Pinpoint the cell where the given text exists, returning its (X, Y) midpoint coordinate. 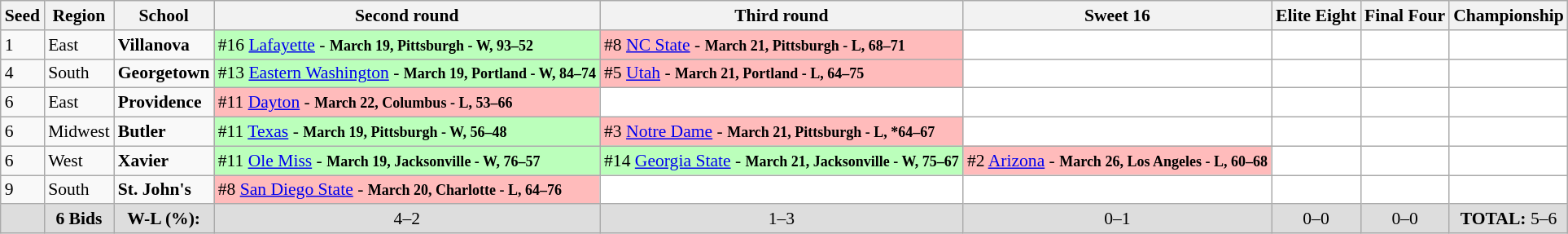
#13 Eastern Washington - March 19, Portland - W, 84–74 (407, 73)
Third round (782, 15)
W-L (%): (164, 219)
Final Four (1405, 15)
Second round (407, 15)
Providence (164, 103)
TOTAL: 5–6 (1509, 219)
Region (79, 15)
#11 Ole Miss - March 19, Jacksonville - W, 76–57 (407, 161)
Sweet 16 (1117, 15)
Midwest (79, 132)
#11 Dayton - March 22, Columbus - L, 53–66 (407, 103)
1–3 (782, 219)
1 (23, 45)
Georgetown (164, 73)
West (79, 161)
4 (23, 73)
#8 San Diego State - March 20, Charlotte - L, 64–76 (407, 190)
Seed (23, 15)
Elite Eight (1316, 15)
6 Bids (79, 219)
#16 Lafayette - March 19, Pittsburgh - W, 93–52 (407, 45)
4–2 (407, 219)
School (164, 15)
#3 Notre Dame - March 21, Pittsburgh - L, *64–67 (782, 132)
#14 Georgia State - March 21, Jacksonville - W, 75–67 (782, 161)
Villanova (164, 45)
#11 Texas - March 19, Pittsburgh - W, 56–48 (407, 132)
9 (23, 190)
#2 Arizona - March 26, Los Angeles - L, 60–68 (1117, 161)
#5 Utah - March 21, Portland - L, 64–75 (782, 73)
Butler (164, 132)
St. John's (164, 190)
Xavier (164, 161)
#8 NC State - March 21, Pittsburgh - L, 68–71 (782, 45)
Championship (1509, 15)
0–1 (1117, 219)
